Return the (x, y) coordinate for the center point of the cell that contains the specified text.  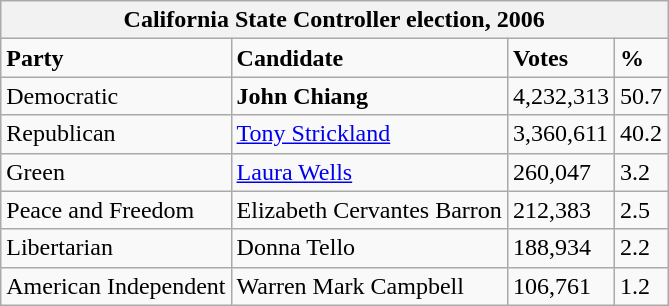
Candidate (369, 58)
Green (116, 172)
50.7 (640, 96)
Donna Tello (369, 248)
4,232,313 (560, 96)
Votes (560, 58)
2.5 (640, 210)
Peace and Freedom (116, 210)
Warren Mark Campbell (369, 286)
Republican (116, 134)
212,383 (560, 210)
2.2 (640, 248)
Party (116, 58)
106,761 (560, 286)
Tony Strickland (369, 134)
3.2 (640, 172)
Democratic (116, 96)
260,047 (560, 172)
Libertarian (116, 248)
188,934 (560, 248)
Elizabeth Cervantes Barron (369, 210)
% (640, 58)
40.2 (640, 134)
1.2 (640, 286)
John Chiang (369, 96)
Laura Wells (369, 172)
American Independent (116, 286)
California State Controller election, 2006 (334, 20)
3,360,611 (560, 134)
